Pinpoint the cell where the given text exists, returning its [X, Y] midpoint coordinate. 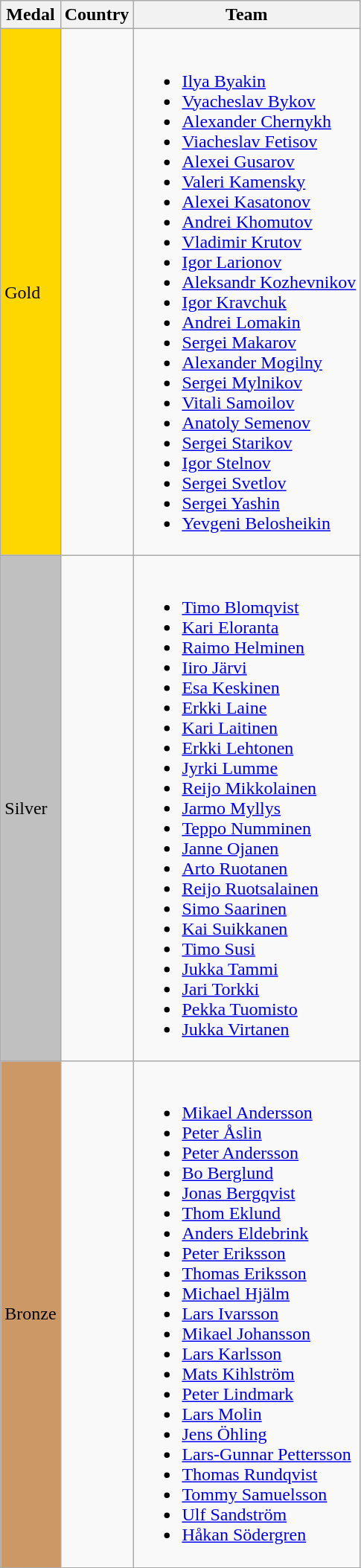
Team [247, 15]
Gold [31, 292]
Bronze [31, 1314]
Medal [31, 15]
Country [97, 15]
Silver [31, 808]
